Search for the cell housing the specified text and yield its (x, y) center coordinate. 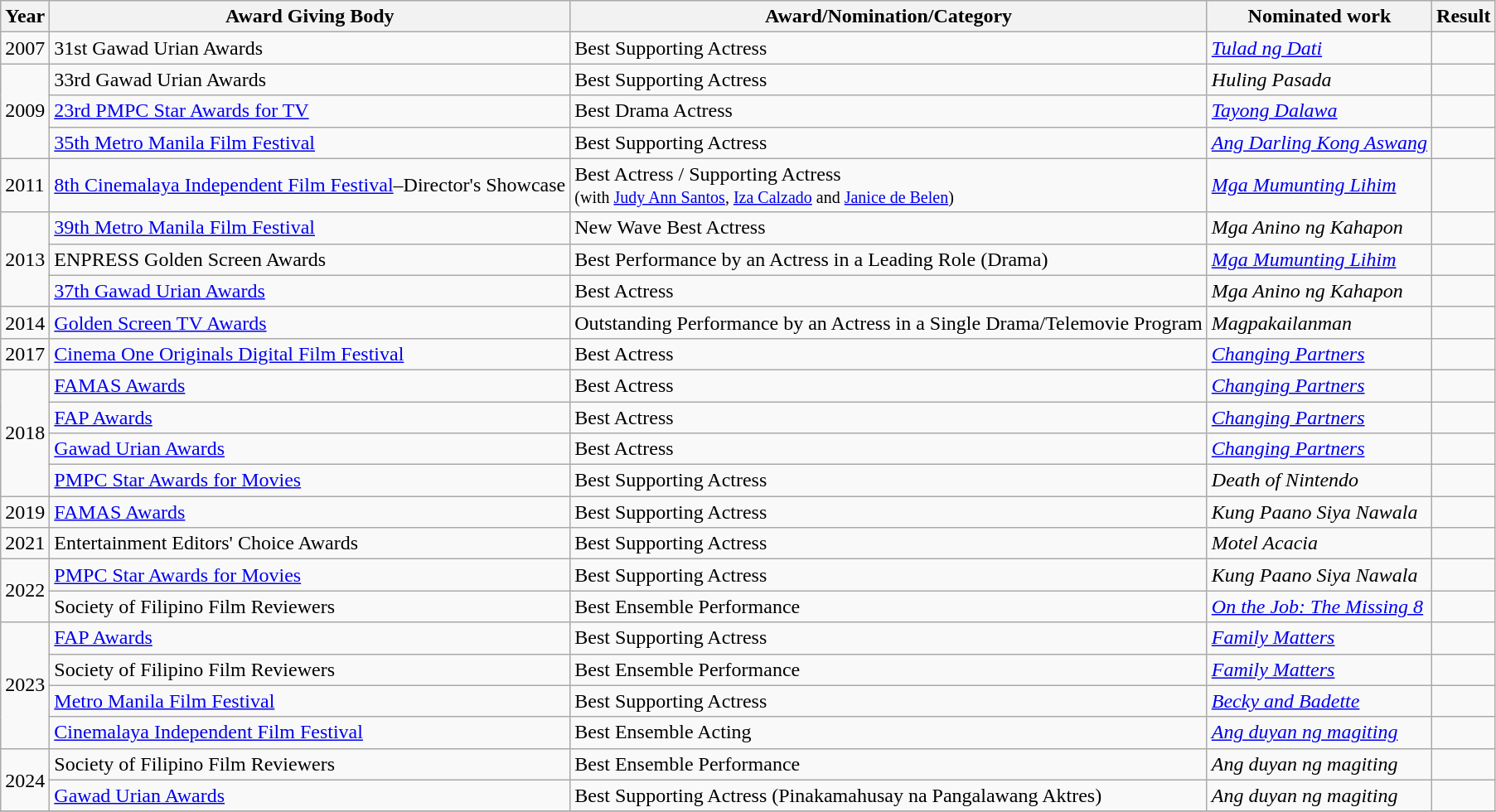
2007 (25, 48)
Award Giving Body (310, 17)
Ang Darling Kong Aswang (1319, 143)
35th Metro Manila Film Festival (310, 143)
Outstanding Performance by an Actress in a Single Drama/Telemovie Program (888, 322)
Best Actress / Supporting Actress(with Judy Ann Santos, Iza Calzado and Janice de Belen) (888, 186)
Best Supporting Actress (Pinakamahusay na Pangalawang Aktres) (888, 795)
Golden Screen TV Awards (310, 322)
2021 (25, 544)
2014 (25, 322)
37th Gawad Urian Awards (310, 291)
2009 (25, 111)
Tayong Dalawa (1319, 111)
Cinemalaya Independent Film Festival (310, 732)
Year (25, 17)
Death of Nintendo (1319, 481)
33rd Gawad Urian Awards (310, 80)
2023 (25, 685)
Magpakailanman (1319, 322)
2013 (25, 259)
ENPRESS Golden Screen Awards (310, 259)
Best Drama Actress (888, 111)
Award/Nomination/Category (888, 17)
2018 (25, 433)
Nominated work (1319, 17)
8th Cinemalaya Independent Film Festival–Director's Showcase (310, 186)
Cinema One Originals Digital Film Festival (310, 354)
39th Metro Manila Film Festival (310, 228)
2019 (25, 512)
Huling Pasada (1319, 80)
New Wave Best Actress (888, 228)
On the Job: The Missing 8 (1319, 607)
2011 (25, 186)
23rd PMPC Star Awards for TV (310, 111)
2017 (25, 354)
Best Ensemble Acting (888, 732)
Metro Manila Film Festival (310, 701)
Entertainment Editors' Choice Awards (310, 544)
Tulad ng Dati (1319, 48)
2024 (25, 780)
Becky and Badette (1319, 701)
2022 (25, 591)
Motel Acacia (1319, 544)
Best Performance by an Actress in a Leading Role (Drama) (888, 259)
31st Gawad Urian Awards (310, 48)
Result (1464, 17)
